Return (X, Y) of the center of cell containing provided text 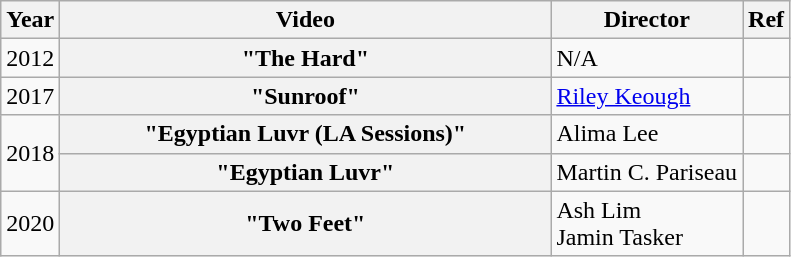
"Egyptian Luvr" (306, 172)
"Two Feet" (306, 224)
2020 (30, 224)
2012 (30, 58)
2018 (30, 153)
Alima Lee (647, 134)
"Sunroof" (306, 96)
Director (647, 20)
2017 (30, 96)
Year (30, 20)
Ref (766, 20)
Ash LimJamin Tasker (647, 224)
N/A (647, 58)
"Egyptian Luvr (LA Sessions)" (306, 134)
Martin C. Pariseau (647, 172)
"The Hard" (306, 58)
Video (306, 20)
Riley Keough (647, 96)
